Determine the (x, y) coordinate at the center of the cell enclosing the given text.  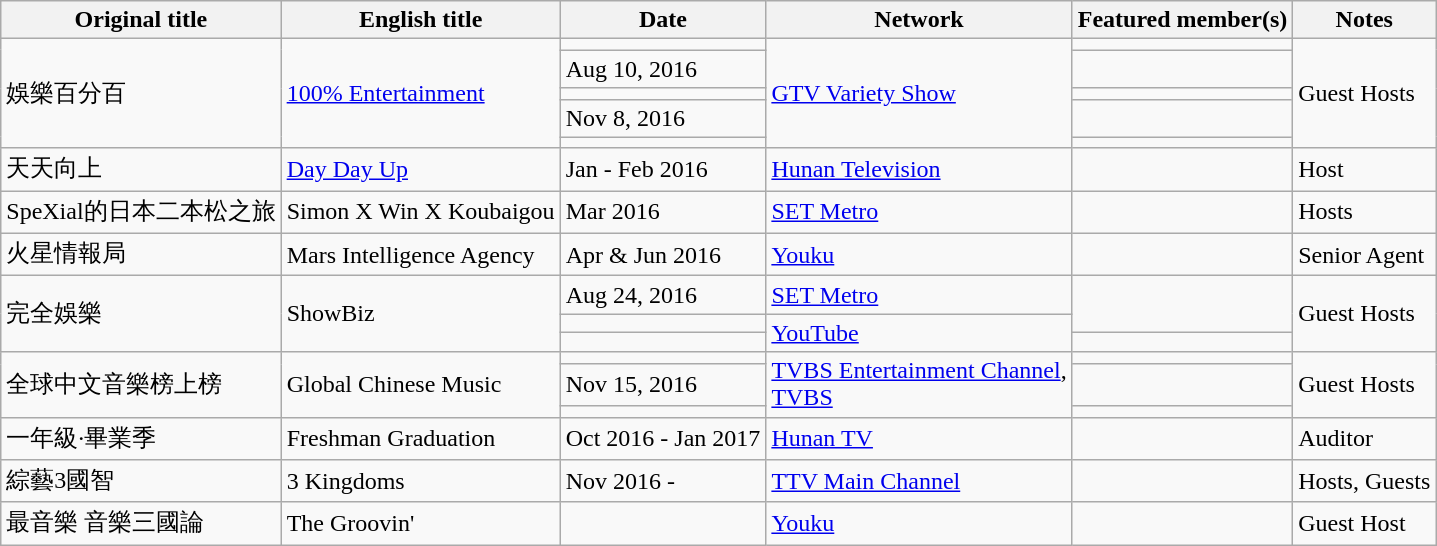
GTV Variety Show (919, 94)
Nov 8, 2016 (663, 118)
綜藝3國智 (141, 482)
SpeXial的日本二本松之旅 (141, 212)
TVBS Entertainment Channel,TVBS (919, 384)
Simon X Win X Koubaigou (420, 212)
Hunan Television (919, 170)
Hosts (1364, 212)
Aug 10, 2016 (663, 69)
Nov 2016 - (663, 482)
Auditor (1364, 438)
Senior Agent (1364, 254)
Hunan TV (919, 438)
Hosts, Guests (1364, 482)
TTV Main Channel (919, 482)
Mars Intelligence Agency (420, 254)
Nov 15, 2016 (663, 384)
最音樂 音樂三國論 (141, 524)
The Groovin' (420, 524)
Featured member(s) (1182, 20)
全球中文音樂榜上榜 (141, 384)
一年級·畢業季 (141, 438)
Original title (141, 20)
天天向上 (141, 170)
完全娛樂 (141, 314)
3 Kingdoms (420, 482)
火星情報局 (141, 254)
Host (1364, 170)
Notes (1364, 20)
Aug 24, 2016 (663, 295)
100% Entertainment (420, 94)
Mar 2016 (663, 212)
Apr & Jun 2016 (663, 254)
Day Day Up (420, 170)
Oct 2016 - Jan 2017 (663, 438)
Network (919, 20)
Jan - Feb 2016 (663, 170)
娛樂百分百 (141, 94)
Freshman Graduation (420, 438)
ShowBiz (420, 314)
Date (663, 20)
Global Chinese Music (420, 384)
Guest Host (1364, 524)
YouTube (919, 333)
English title (420, 20)
